Identify which cell holds the provided text, then report its [X, Y] central coordinate. 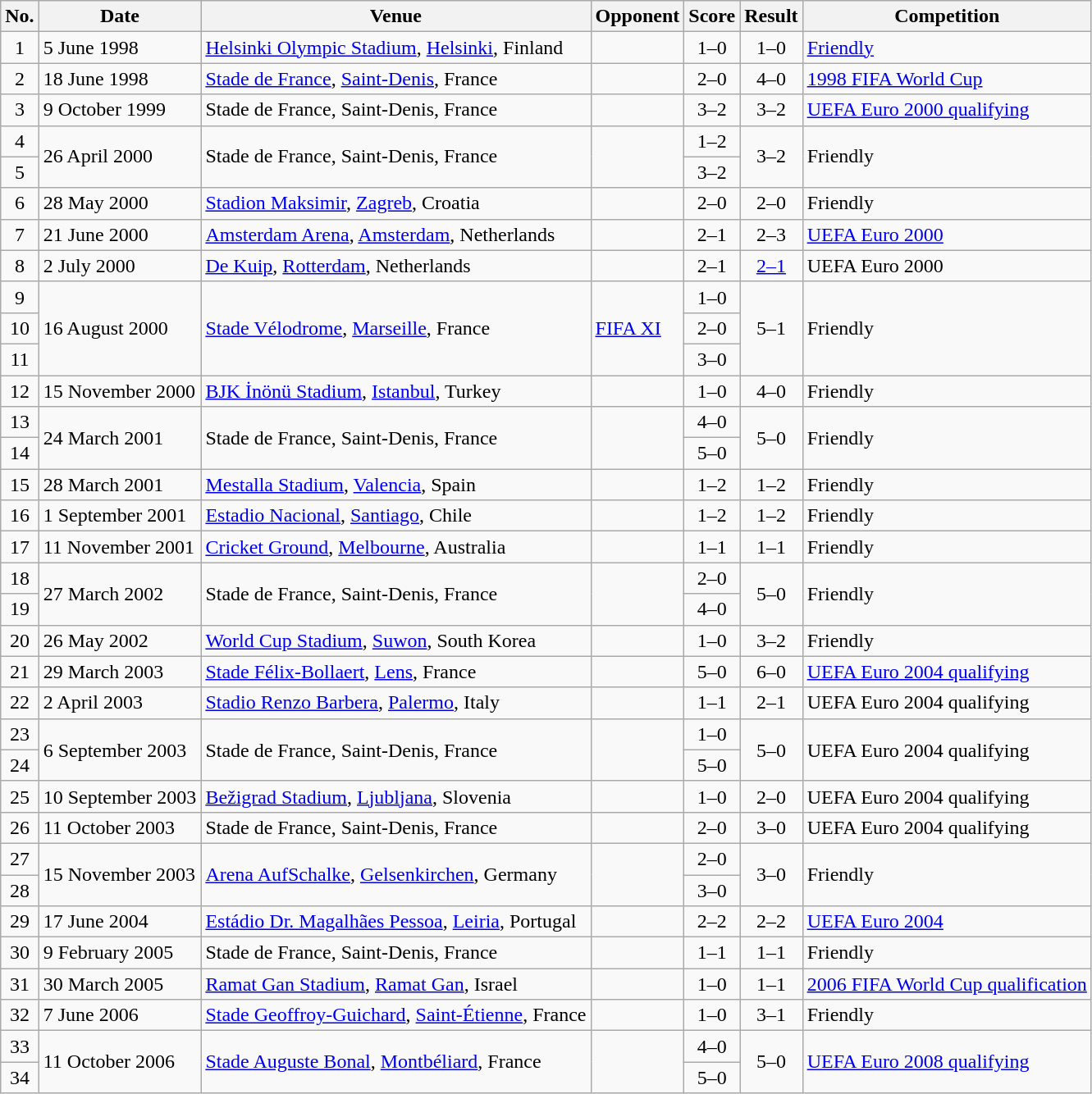
Date [120, 16]
4 [20, 141]
Stadion Maksimir, Zagreb, Croatia [395, 203]
Estádio Dr. Magalhães Pessoa, Leiria, Portugal [395, 922]
World Cup Stadium, Suwon, South Korea [395, 640]
6 September 2003 [120, 750]
34 [20, 1078]
2 [20, 79]
5 June 1998 [120, 48]
Venue [395, 16]
28 March 2001 [120, 485]
7 [20, 235]
27 March 2002 [120, 594]
5–1 [771, 328]
Ramat Gan Stadium, Ramat Gan, Israel [395, 984]
14 [20, 454]
20 [20, 640]
18 June 1998 [120, 79]
Stadio Renzo Barbera, Palermo, Italy [395, 703]
Opponent [637, 16]
3–1 [771, 1015]
11 [20, 359]
Mestalla Stadium, Valencia, Spain [395, 485]
Stade Auguste Bonal, Montbéliard, France [395, 1062]
2 April 2003 [120, 703]
9 October 1999 [120, 110]
1998 FIFA World Cup [947, 79]
29 [20, 922]
25 [20, 796]
30 [20, 953]
Competition [947, 16]
15 November 2000 [120, 391]
23 [20, 734]
17 June 2004 [120, 922]
Cricket Ground, Melbourne, Australia [395, 547]
11 November 2001 [120, 547]
18 [20, 578]
10 September 2003 [120, 796]
24 [20, 765]
26 April 2000 [120, 157]
15 November 2003 [120, 874]
30 March 2005 [120, 984]
2–3 [771, 235]
31 [20, 984]
32 [20, 1015]
5 [20, 172]
9 [20, 297]
2006 FIFA World Cup qualification [947, 984]
29 March 2003 [120, 672]
Helsinki Olympic Stadium, Helsinki, Finland [395, 48]
Score [712, 16]
21 June 2000 [120, 235]
33 [20, 1046]
11 October 2006 [120, 1062]
FIFA XI [637, 328]
28 [20, 890]
Stade Geoffroy-Guichard, Saint-Étienne, France [395, 1015]
16 [20, 516]
2 July 2000 [120, 266]
21 [20, 672]
15 [20, 485]
27 [20, 859]
26 May 2002 [120, 640]
17 [20, 547]
1 [20, 48]
1 September 2001 [120, 516]
9 February 2005 [120, 953]
Result [771, 16]
Amsterdam Arena, Amsterdam, Netherlands [395, 235]
11 October 2003 [120, 827]
Arena AufSchalke, Gelsenkirchen, Germany [395, 874]
10 [20, 328]
22 [20, 703]
UEFA Euro 2004 [947, 922]
28 May 2000 [120, 203]
6 [20, 203]
BJK İnönü Stadium, Istanbul, Turkey [395, 391]
UEFA Euro 2008 qualifying [947, 1062]
UEFA Euro 2000 qualifying [947, 110]
Bežigrad Stadium, Ljubljana, Slovenia [395, 796]
13 [20, 422]
Stade Vélodrome, Marseille, France [395, 328]
6–0 [771, 672]
24 March 2001 [120, 438]
No. [20, 16]
19 [20, 609]
12 [20, 391]
26 [20, 827]
Stade Félix-Bollaert, Lens, France [395, 672]
8 [20, 266]
3 [20, 110]
16 August 2000 [120, 328]
Estadio Nacional, Santiago, Chile [395, 516]
De Kuip, Rotterdam, Netherlands [395, 266]
7 June 2006 [120, 1015]
